Search for the cell housing the specified text and yield its [x, y] center coordinate. 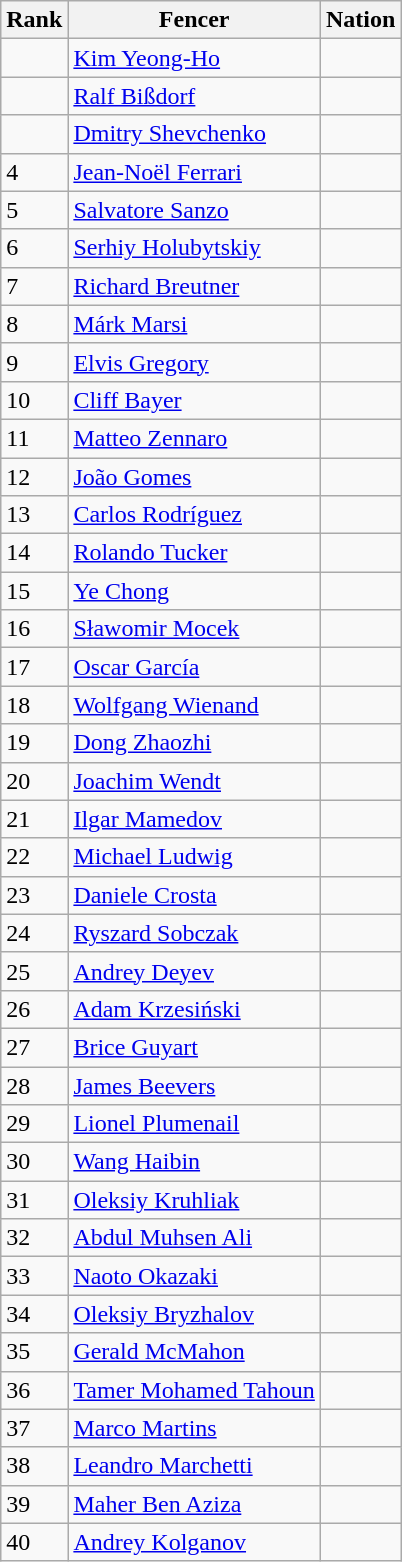
Wang Haibin [194, 1162]
34 [34, 1314]
Adam Krzesiński [194, 1009]
36 [34, 1390]
Richard Breutner [194, 286]
16 [34, 629]
Ye Chong [194, 591]
Leandro Marchetti [194, 1466]
Daniele Crosta [194, 895]
Andrey Deyev [194, 971]
29 [34, 1124]
7 [34, 286]
14 [34, 553]
Cliff Bayer [194, 400]
Dmitry Shevchenko [194, 134]
Ryszard Sobczak [194, 933]
30 [34, 1162]
23 [34, 895]
19 [34, 743]
26 [34, 1009]
Naoto Okazaki [194, 1276]
18 [34, 705]
12 [34, 477]
Márk Marsi [194, 324]
Dong Zhaozhi [194, 743]
39 [34, 1504]
Ilgar Mamedov [194, 819]
Andrey Kolganov [194, 1542]
Tamer Mohamed Tahoun [194, 1390]
13 [34, 515]
27 [34, 1047]
Salvatore Sanzo [194, 210]
Rolando Tucker [194, 553]
37 [34, 1428]
Jean-Noël Ferrari [194, 172]
33 [34, 1276]
Ralf Bißdorf [194, 96]
10 [34, 400]
Nation [360, 20]
Matteo Zennaro [194, 438]
Sławomir Mocek [194, 629]
Gerald McMahon [194, 1352]
24 [34, 933]
Lionel Plumenail [194, 1124]
Kim Yeong-Ho [194, 58]
Oleksiy Bryzhalov [194, 1314]
Michael Ludwig [194, 857]
8 [34, 324]
Elvis Gregory [194, 362]
32 [34, 1238]
Joachim Wendt [194, 781]
Oleksiy Kruhliak [194, 1200]
4 [34, 172]
20 [34, 781]
28 [34, 1085]
31 [34, 1200]
Rank [34, 20]
35 [34, 1352]
João Gomes [194, 477]
11 [34, 438]
Carlos Rodríguez [194, 515]
21 [34, 819]
Abdul Muhsen Ali [194, 1238]
Marco Martins [194, 1428]
25 [34, 971]
Serhiy Holubytskiy [194, 248]
5 [34, 210]
Oscar García [194, 667]
38 [34, 1466]
40 [34, 1542]
22 [34, 857]
Wolfgang Wienand [194, 705]
Fencer [194, 20]
Maher Ben Aziza [194, 1504]
Brice Guyart [194, 1047]
6 [34, 248]
James Beevers [194, 1085]
9 [34, 362]
17 [34, 667]
15 [34, 591]
